Output the [x, y] coordinate of the center of the cell containing the given text.  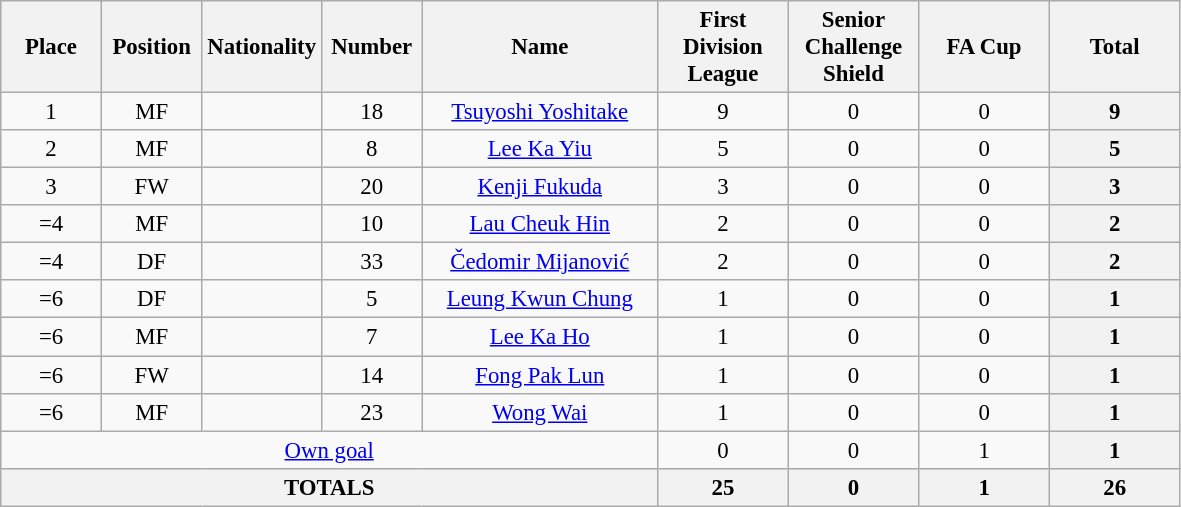
TOTALS [330, 487]
Total [1114, 47]
Position [152, 47]
Kenji Fukuda [540, 187]
8 [372, 149]
18 [372, 112]
Lee Ka Ho [540, 337]
Nationality [262, 47]
10 [372, 224]
Number [372, 47]
Name [540, 47]
Leung Kwun Chung [540, 299]
Tsuyoshi Yoshitake [540, 112]
25 [724, 487]
Fong Pak Lun [540, 375]
Čedomir Mijanović [540, 262]
20 [372, 187]
Senior Challenge Shield [854, 47]
26 [1114, 487]
14 [372, 375]
33 [372, 262]
First Division League [724, 47]
7 [372, 337]
Lau Cheuk Hin [540, 224]
Lee Ka Yiu [540, 149]
FA Cup [984, 47]
Place [52, 47]
Own goal [330, 450]
Wong Wai [540, 412]
23 [372, 412]
